Find where the given text appears and provide that cell's center as (x, y) coordinate. 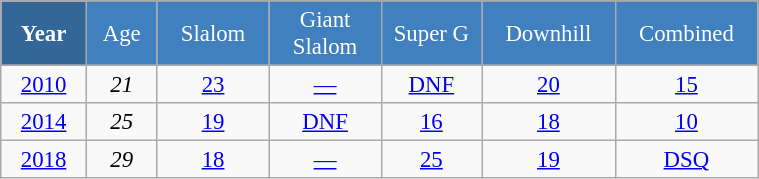
Slalom (213, 34)
Combined (686, 34)
Super G (432, 34)
20 (549, 85)
Age (122, 34)
29 (122, 160)
16 (432, 122)
GiantSlalom (325, 34)
23 (213, 85)
DSQ (686, 160)
21 (122, 85)
10 (686, 122)
Downhill (549, 34)
Year (44, 34)
2014 (44, 122)
2010 (44, 85)
2018 (44, 160)
15 (686, 85)
